Extract the [X, Y] coordinate from the center of the cell holding the provided text.  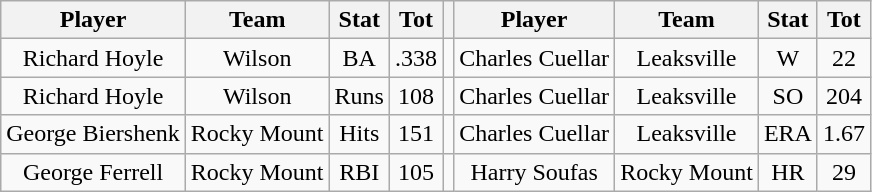
29 [844, 172]
SO [788, 96]
105 [416, 172]
ERA [788, 134]
Runs [359, 96]
George Biershenk [94, 134]
George Ferrell [94, 172]
1.67 [844, 134]
22 [844, 58]
151 [416, 134]
HR [788, 172]
RBI [359, 172]
Hits [359, 134]
BA [359, 58]
204 [844, 96]
Harry Soufas [534, 172]
.338 [416, 58]
W [788, 58]
108 [416, 96]
